Identify which cell holds the provided text, then report its [x, y] central coordinate. 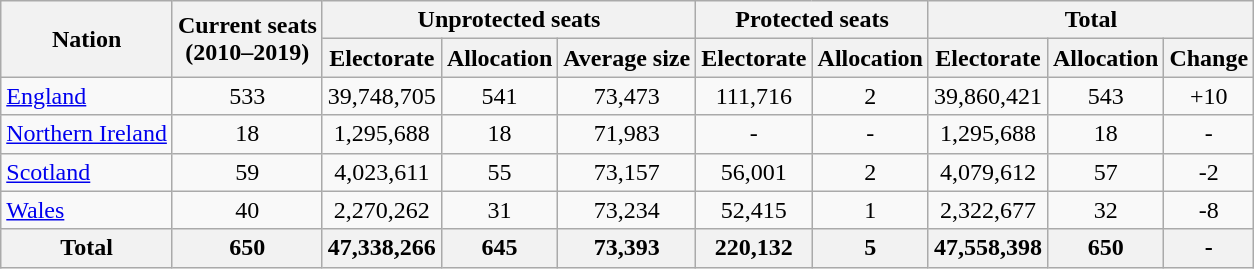
40 [247, 210]
39,860,421 [988, 96]
Change [1209, 58]
645 [499, 248]
5 [870, 248]
73,157 [627, 172]
533 [247, 96]
47,558,398 [988, 248]
31 [499, 210]
73,393 [627, 248]
Current seats(2010–2019) [247, 39]
111,716 [754, 96]
+10 [1209, 96]
1 [870, 210]
Unprotected seats [508, 20]
4,023,611 [382, 172]
59 [247, 172]
56,001 [754, 172]
220,132 [754, 248]
73,473 [627, 96]
73,234 [627, 210]
57 [1105, 172]
Wales [87, 210]
Scotland [87, 172]
Average size [627, 58]
39,748,705 [382, 96]
55 [499, 172]
32 [1105, 210]
47,338,266 [382, 248]
52,415 [754, 210]
Nation [87, 39]
-8 [1209, 210]
Northern Ireland [87, 134]
541 [499, 96]
4,079,612 [988, 172]
-2 [1209, 172]
2,270,262 [382, 210]
2,322,677 [988, 210]
543 [1105, 96]
England [87, 96]
Protected seats [812, 20]
71,983 [627, 134]
